Provide the (x, y) coordinate of the cell's center where the given text is located.  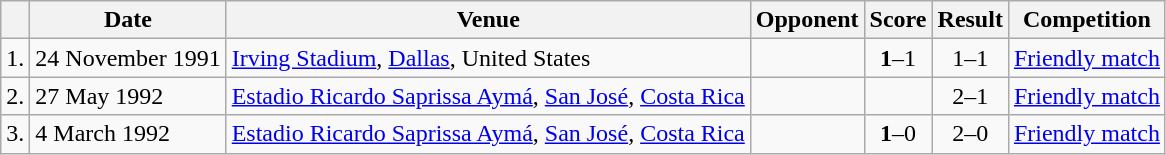
24 November 1991 (128, 58)
Competition (1086, 20)
Result (970, 20)
Date (128, 20)
2. (16, 96)
1. (16, 58)
Opponent (807, 20)
1–0 (898, 134)
3. (16, 134)
2–1 (970, 96)
2–0 (970, 134)
4 March 1992 (128, 134)
27 May 1992 (128, 96)
Venue (488, 20)
Score (898, 20)
Irving Stadium, Dallas, United States (488, 58)
